Identify which cell holds the provided text, then report its [x, y] central coordinate. 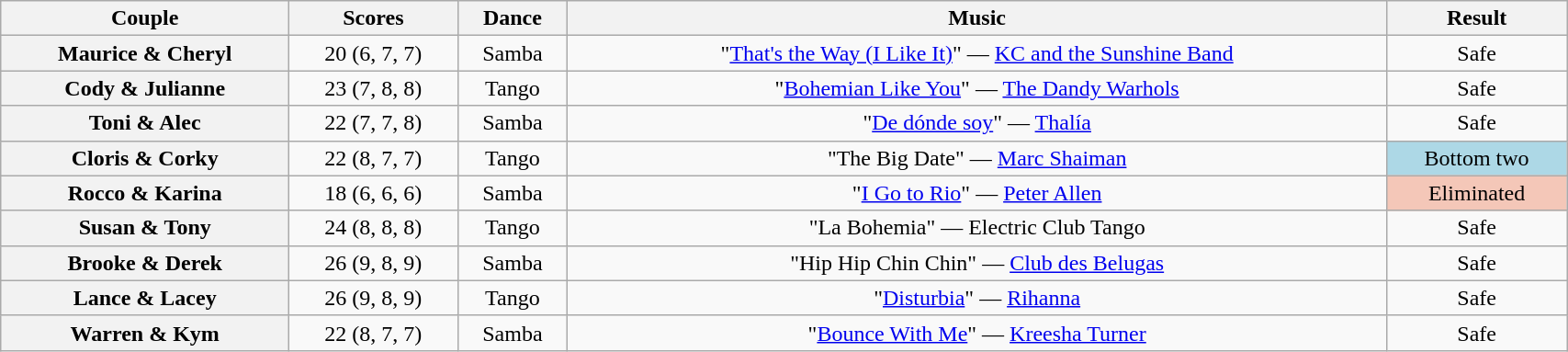
Bottom two [1477, 158]
Lance & Lacey [145, 298]
"Bohemian Like You" — The Dandy Warhols [977, 88]
"De dónde soy" — Thalía [977, 123]
Cody & Julianne [145, 88]
"La Bohemia" — Electric Club Tango [977, 228]
Warren & Kym [145, 333]
Cloris & Corky [145, 158]
24 (8, 8, 8) [373, 228]
18 (6, 6, 6) [373, 193]
"That's the Way (I Like It)" — KC and the Sunshine Band [977, 53]
"Hip Hip Chin Chin" — Club des Belugas [977, 263]
Brooke & Derek [145, 263]
22 (7, 7, 8) [373, 123]
Couple [145, 18]
Music [977, 18]
"Disturbia" — Rihanna [977, 298]
"The Big Date" — Marc Shaiman [977, 158]
"I Go to Rio" — Peter Allen [977, 193]
Eliminated [1477, 193]
Maurice & Cheryl [145, 53]
20 (6, 7, 7) [373, 53]
Toni & Alec [145, 123]
Dance [513, 18]
Rocco & Karina [145, 193]
"Bounce With Me" — Kreesha Turner [977, 333]
Scores [373, 18]
Result [1477, 18]
23 (7, 8, 8) [373, 88]
Susan & Tony [145, 228]
